Output the [x, y] coordinate of the center of the cell containing the given text.  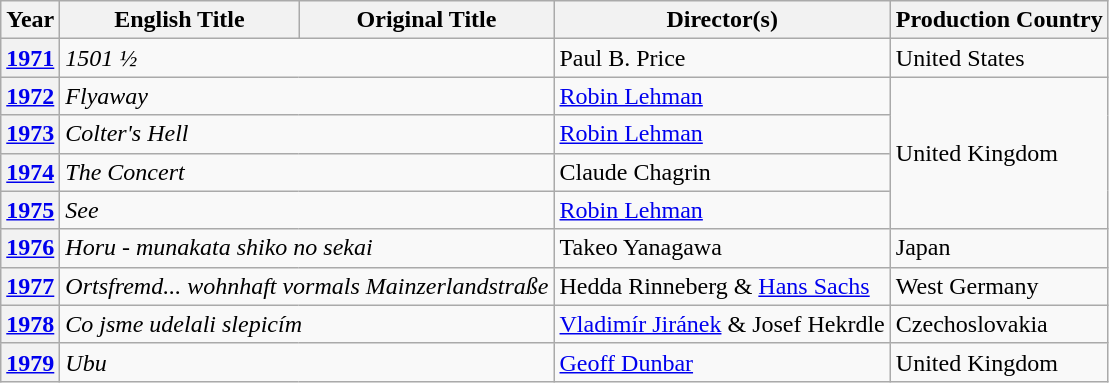
1971 [30, 58]
Horu - munakata shiko no sekai [307, 248]
1975 [30, 210]
English Title [180, 20]
Production Country [999, 20]
West Germany [999, 286]
Hedda Rinneberg & Hans Sachs [722, 286]
1974 [30, 172]
Ortsfremd... wohnhaft vormals Mainzerlandstraße [307, 286]
1972 [30, 96]
1977 [30, 286]
1501 ½ [307, 58]
1976 [30, 248]
Paul B. Price [722, 58]
Director(s) [722, 20]
Takeo Yanagawa [722, 248]
Ubu [307, 362]
The Concert [307, 172]
1979 [30, 362]
Original Title [426, 20]
1978 [30, 324]
Japan [999, 248]
United States [999, 58]
Vladimír Jiránek & Josef Hekrdle [722, 324]
Czechoslovakia [999, 324]
Colter's Hell [307, 134]
Claude Chagrin [722, 172]
Flyaway [307, 96]
Geoff Dunbar [722, 362]
Year [30, 20]
See [307, 210]
Co jsme udelali slepicím [307, 324]
1973 [30, 134]
